Return (x, y) of the center of cell containing provided text 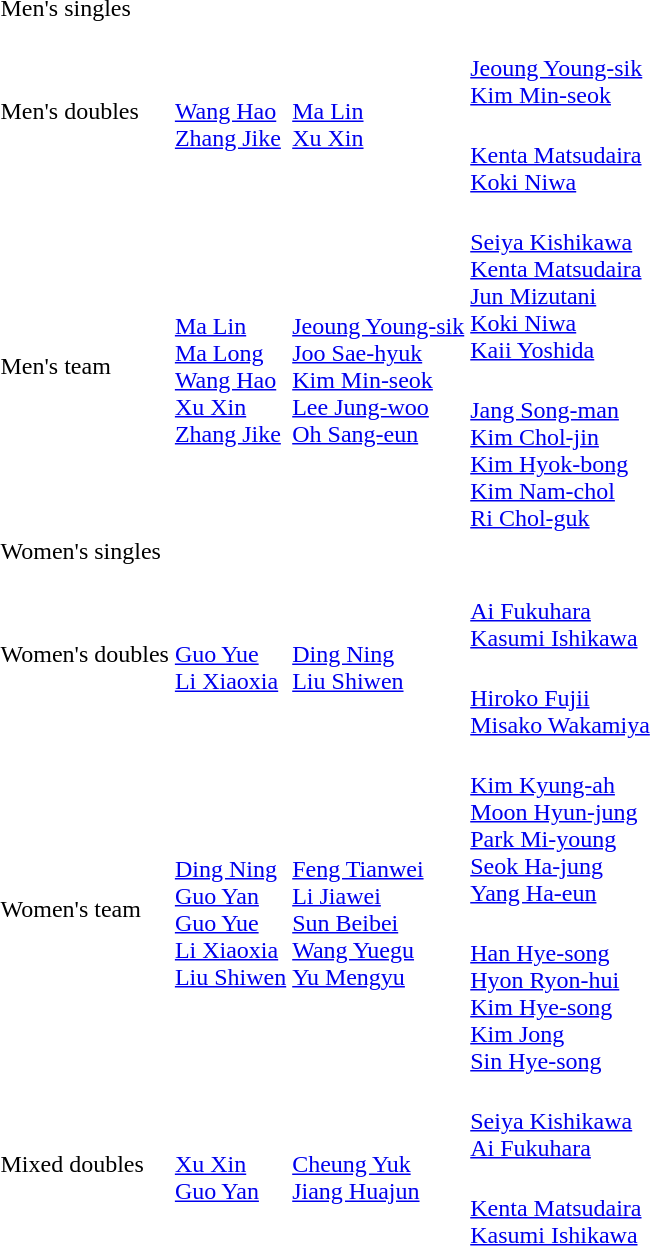
Ma LinXu Xin (378, 112)
Guo YueLi Xiaoxia (230, 654)
Ding NingGuo YanGuo YueLi XiaoxiaLiu Shiwen (230, 910)
Jeoung Young-sikJoo Sae-hyukKim Min-seokLee Jung-wooOh Sang-eun (378, 366)
Ding NingLiu Shiwen (378, 654)
Ma LinMa LongWang HaoXu XinZhang Jike (230, 366)
Feng TianweiLi JiaweiSun BeibeiWang YueguYu Mengyu (378, 910)
Wang HaoZhang Jike (230, 112)
